Pinpoint the cell where the given text exists, returning its [X, Y] midpoint coordinate. 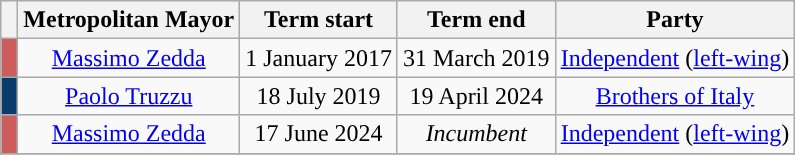
Term start [319, 20]
31 March 2019 [476, 58]
Metropolitan Mayor [129, 20]
Paolo Truzzu [129, 96]
Term end [476, 20]
19 April 2024 [476, 96]
Incumbent [476, 134]
1 January 2017 [319, 58]
Brothers of Italy [675, 96]
17 June 2024 [319, 134]
Party [675, 20]
18 July 2019 [319, 96]
